Capture the cell that displays the provided text and extract its [x, y] central coordinate. 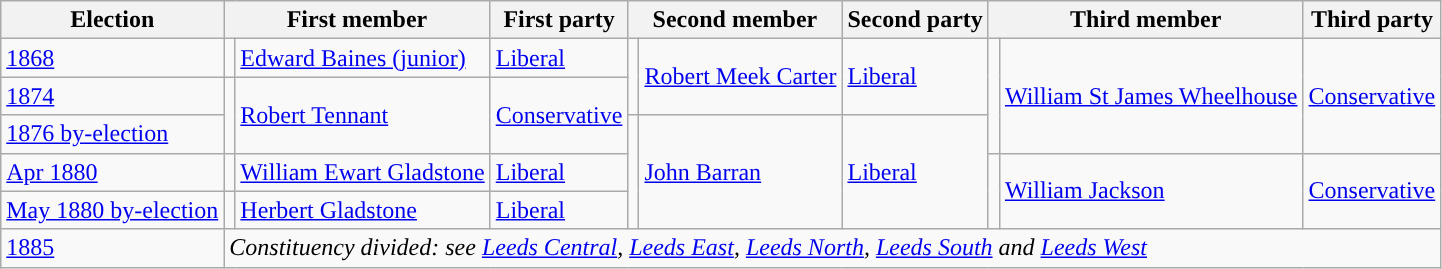
Second party [915, 20]
Second member [735, 20]
William Ewart Gladstone [362, 172]
1874 [112, 96]
John Barran [740, 172]
Robert Tennant [362, 115]
First member [357, 20]
Apr 1880 [112, 172]
1885 [112, 248]
Robert Meek Carter [740, 77]
Constituency divided: see Leeds Central, Leeds East, Leeds North, Leeds South and Leeds West [832, 248]
Election [112, 20]
1876 by-election [112, 134]
First party [559, 20]
Herbert Gladstone [362, 210]
Third member [1146, 20]
Edward Baines (junior) [362, 58]
Third party [1372, 20]
May 1880 by-election [112, 210]
William Jackson [1151, 191]
1868 [112, 58]
William St James Wheelhouse [1151, 96]
